Capture the cell that displays the provided text and extract its (x, y) central coordinate. 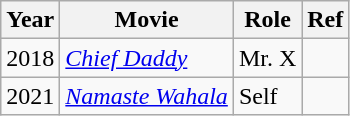
Self (267, 96)
Year (30, 20)
Chief Daddy (147, 58)
Role (267, 20)
Mr. X (267, 58)
Movie (147, 20)
Namaste Wahala (147, 96)
Ref (326, 20)
2018 (30, 58)
2021 (30, 96)
